Provide the (X, Y) coordinate of the cell's center where the given text is located.  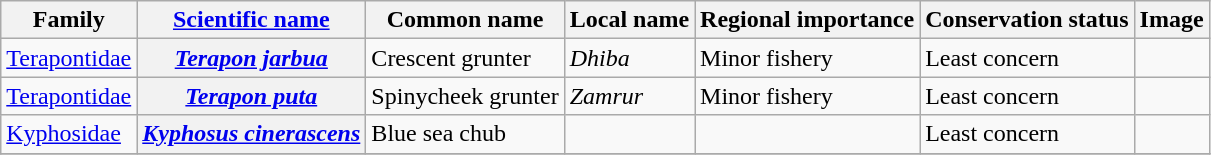
Family (69, 20)
Dhiba (629, 58)
Common name (465, 20)
Zamrur (629, 96)
Regional importance (808, 20)
Spinycheek grunter (465, 96)
Kyphosus cinerascens (252, 134)
Terapon jarbua (252, 58)
Terapon puta (252, 96)
Local name (629, 20)
Crescent grunter (465, 58)
Scientific name (252, 20)
Conservation status (1027, 20)
Kyphosidae (69, 134)
Image (1172, 20)
Blue sea chub (465, 134)
